Scan for the cell matching the given text and deliver its [x, y] coordinate at center. 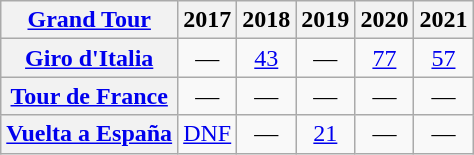
2018 [266, 20]
Tour de France [90, 96]
21 [326, 134]
Grand Tour [90, 20]
2021 [444, 20]
DNF [208, 134]
Vuelta a España [90, 134]
Giro d'Italia [90, 58]
57 [444, 58]
77 [384, 58]
2019 [326, 20]
2020 [384, 20]
2017 [208, 20]
43 [266, 58]
